Find where the given text appears and provide that cell's center as [X, Y] coordinate. 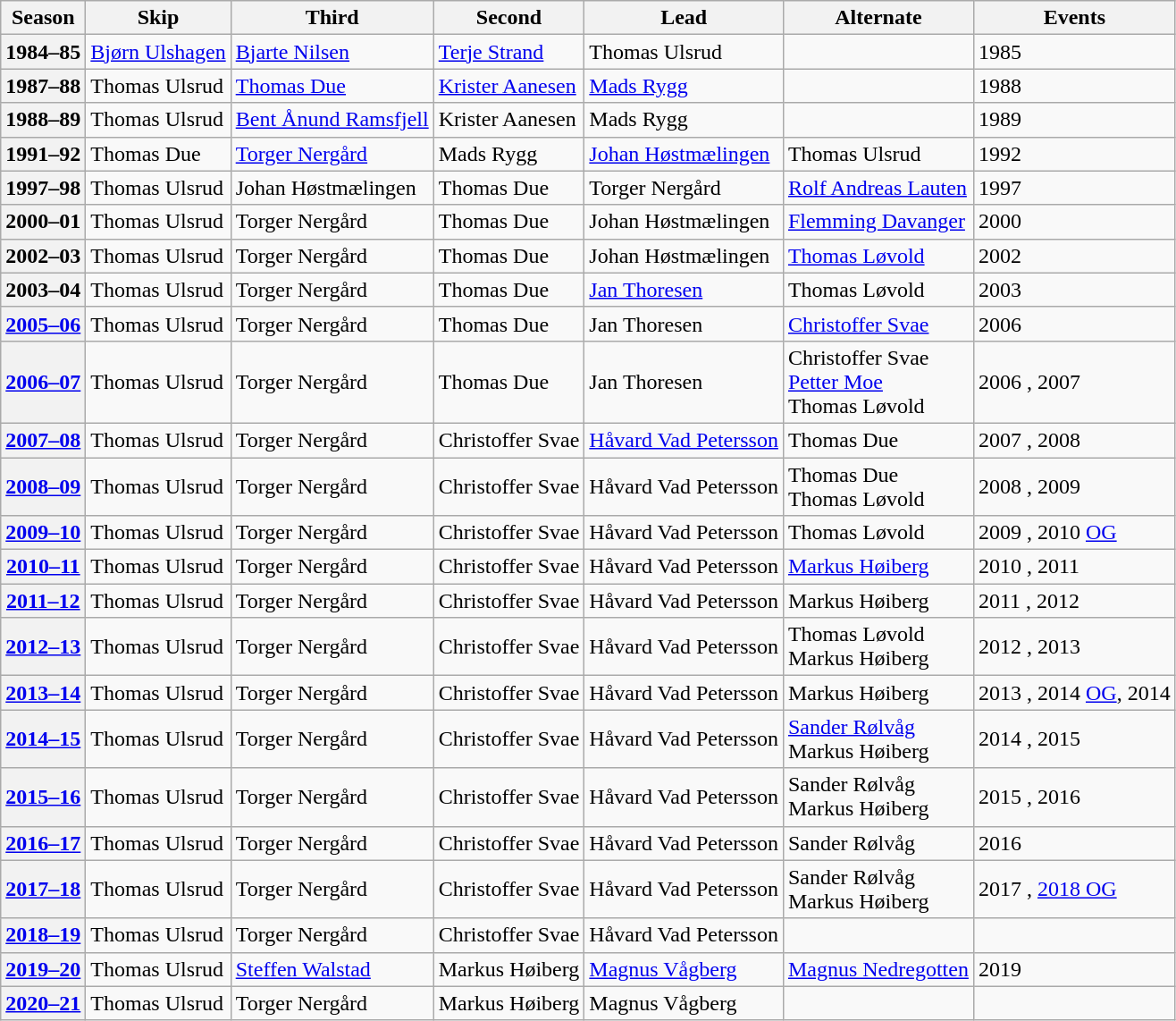
Bjørn Ulshagen [158, 52]
Magnus Nedregotten [878, 969]
2013 , 2014 OG, 2014 [1074, 693]
1991–92 [43, 154]
Rolf Andreas Lauten [878, 188]
Lead [685, 18]
Bjarte Nilsen [332, 52]
Thomas DueThomas Løvold [878, 486]
2019 [1074, 969]
2006 , 2007 [1074, 382]
2013–14 [43, 693]
2000–01 [43, 222]
Alternate [878, 18]
2010–11 [43, 567]
Flemming Davanger [878, 222]
2016–17 [43, 843]
2012 , 2013 [1074, 647]
2008–09 [43, 486]
Christoffer SvaePetter MoeThomas Løvold [878, 382]
Steffen Walstad [332, 969]
2015–16 [43, 797]
Bent Ånund Ramsfjell [332, 120]
2002 [1074, 256]
1988 [1074, 86]
Terje Strand [509, 52]
Second [509, 18]
1984–85 [43, 52]
2007 , 2008 [1074, 440]
2017 , 2018 OG [1074, 889]
2006 [1074, 324]
2000 [1074, 222]
1997 [1074, 188]
2011 , 2012 [1074, 601]
2008 , 2009 [1074, 486]
Season [43, 18]
1992 [1074, 154]
1985 [1074, 52]
Thomas LøvoldMarkus Høiberg [878, 647]
Sander Rølvåg [878, 843]
2010 , 2011 [1074, 567]
1987–88 [43, 86]
2005–06 [43, 324]
1989 [1074, 120]
2017–18 [43, 889]
2006–07 [43, 382]
2015 , 2016 [1074, 797]
2020–21 [43, 1003]
2009–10 [43, 533]
2016 [1074, 843]
2002–03 [43, 256]
2011–12 [43, 601]
2014 , 2015 [1074, 738]
2018–19 [43, 935]
2019–20 [43, 969]
2003 [1074, 290]
2012–13 [43, 647]
Third [332, 18]
2009 , 2010 OG [1074, 533]
1997–98 [43, 188]
Skip [158, 18]
Events [1074, 18]
2007–08 [43, 440]
1988–89 [43, 120]
2003–04 [43, 290]
2014–15 [43, 738]
